Provide the [X, Y] coordinate of the cell's center where the given text is located.  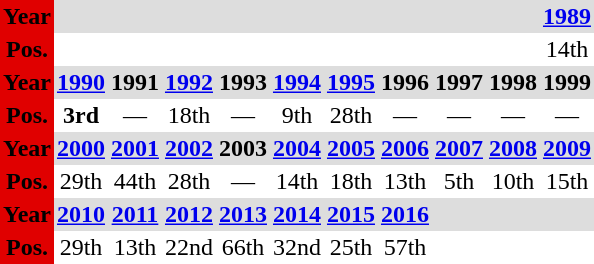
15th [567, 182]
3rd [81, 116]
1992 [189, 82]
1998 [513, 82]
57th [405, 248]
1995 [351, 82]
2015 [351, 214]
66th [243, 248]
2013 [243, 214]
9th [297, 116]
2010 [81, 214]
2000 [81, 148]
2016 [405, 214]
2008 [513, 148]
2014 [297, 214]
44th [135, 182]
1997 [459, 82]
2004 [297, 148]
2002 [189, 148]
2012 [189, 214]
1999 [567, 82]
2003 [243, 148]
1994 [297, 82]
1989 [567, 16]
1990 [81, 82]
2001 [135, 148]
2006 [405, 148]
2009 [567, 148]
22nd [189, 248]
1993 [243, 82]
2005 [351, 148]
32nd [297, 248]
1991 [135, 82]
5th [459, 182]
10th [513, 182]
25th [351, 248]
1996 [405, 82]
2007 [459, 148]
2011 [135, 214]
